Extract the [x, y] coordinate from the center of the cell holding the provided text.  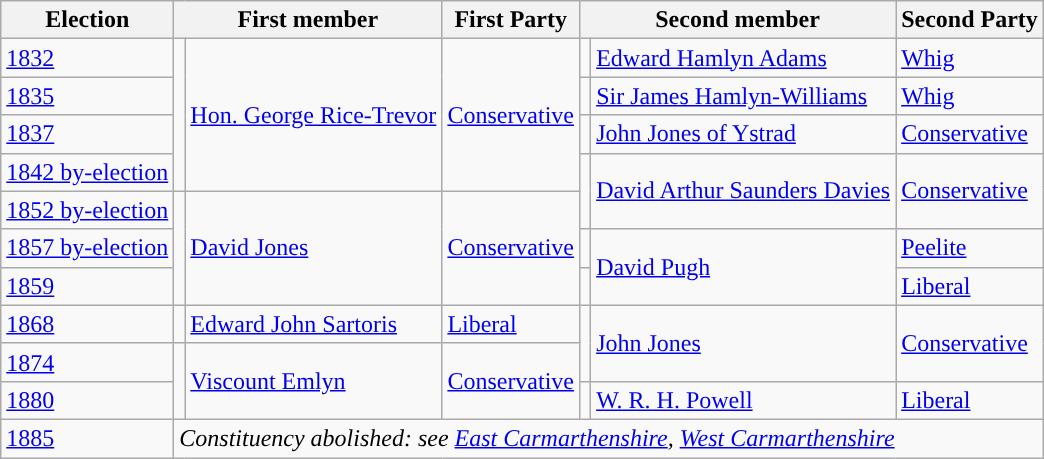
1868 [88, 324]
1874 [88, 362]
W. R. H. Powell [744, 400]
1832 [88, 58]
1852 by-election [88, 210]
1842 by-election [88, 172]
First Party [511, 20]
First member [308, 20]
Edward Hamlyn Adams [744, 58]
John Jones [744, 343]
1857 by-election [88, 248]
Viscount Emlyn [314, 381]
1885 [88, 438]
Second member [738, 20]
John Jones of Ystrad [744, 134]
1859 [88, 286]
1837 [88, 134]
David Arthur Saunders Davies [744, 191]
Hon. George Rice-Trevor [314, 115]
1880 [88, 400]
Second Party [970, 20]
David Jones [314, 248]
Sir James Hamlyn-Williams [744, 96]
Edward John Sartoris [314, 324]
Constituency abolished: see East Carmarthenshire, West Carmarthenshire [609, 438]
David Pugh [744, 267]
Election [88, 20]
Peelite [970, 248]
1835 [88, 96]
